Extract the [X, Y] coordinate from the center of the cell holding the provided text.  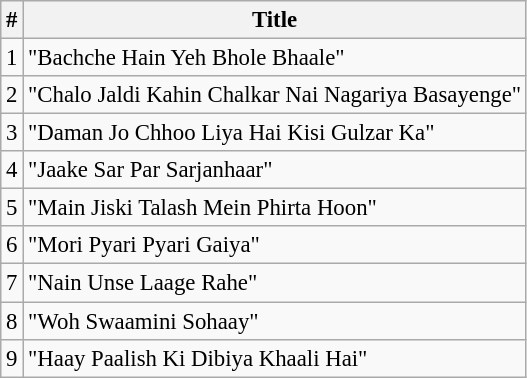
"Nain Unse Laage Rahe" [275, 283]
9 [12, 358]
7 [12, 283]
6 [12, 245]
1 [12, 58]
Title [275, 20]
"Chalo Jaldi Kahin Chalkar Nai Nagariya Basayenge" [275, 95]
"Haay Paalish Ki Dibiya Khaali Hai" [275, 358]
2 [12, 95]
"Jaake Sar Par Sarjanhaar" [275, 170]
"Bachche Hain Yeh Bhole Bhaale" [275, 58]
"Main Jiski Talash Mein Phirta Hoon" [275, 208]
# [12, 20]
4 [12, 170]
"Daman Jo Chhoo Liya Hai Kisi Gulzar Ka" [275, 133]
5 [12, 208]
3 [12, 133]
"Woh Swaamini Sohaay" [275, 321]
"Mori Pyari Pyari Gaiya" [275, 245]
8 [12, 321]
